Locate the cell with the specified text and output its (X, Y) center coordinate. 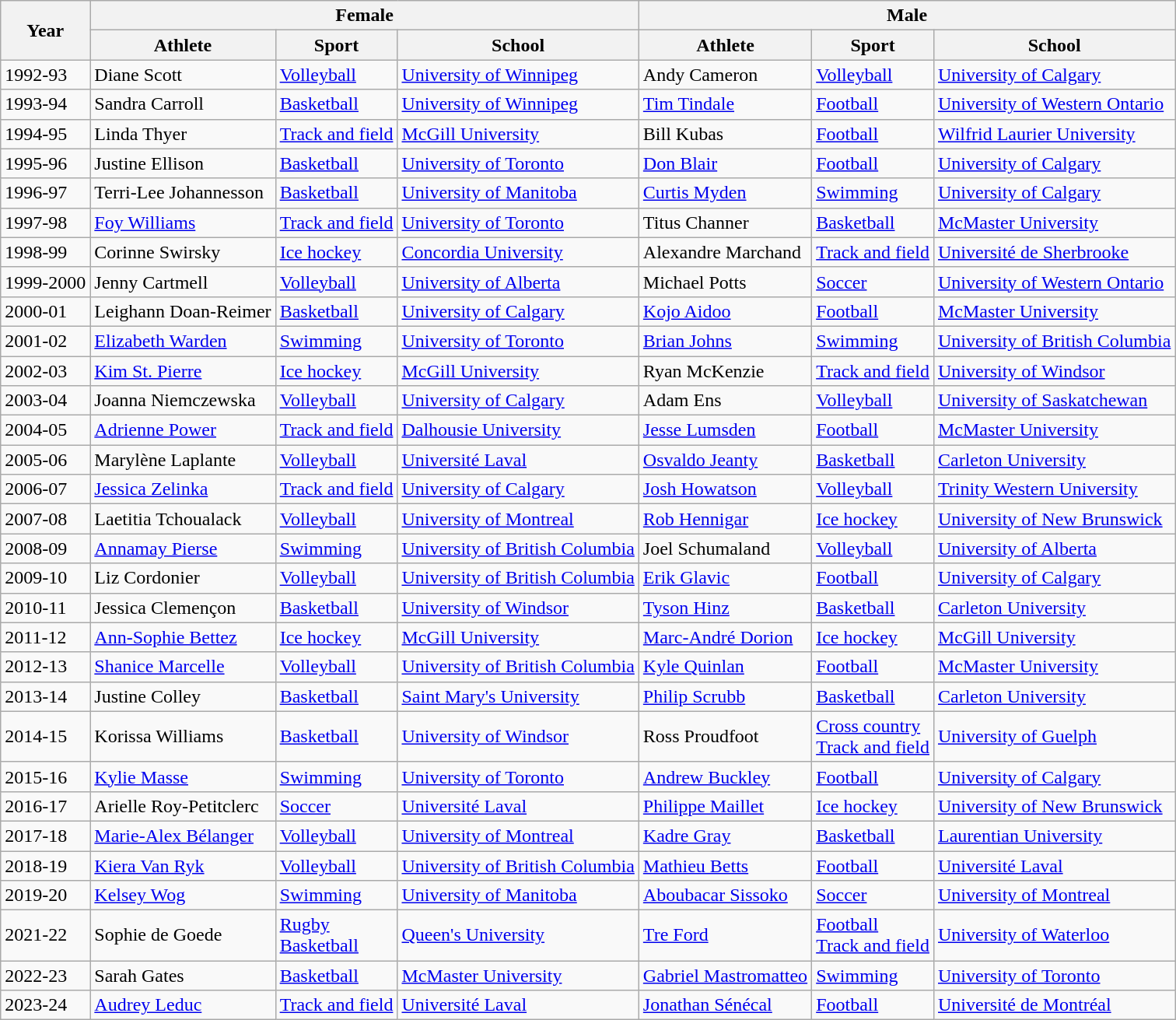
Marylène Laplante (183, 460)
1998-99 (45, 252)
Dalhousie University (518, 430)
Gabriel Mastromatteo (725, 976)
Kyle Quinlan (725, 667)
1995-96 (45, 163)
2011-12 (45, 637)
Adrienne Power (183, 430)
Concordia University (518, 252)
Mathieu Betts (725, 866)
Joanna Niemczewska (183, 401)
FootballTrack and field (873, 935)
Jenny Cartmell (183, 282)
2012-13 (45, 667)
2019-20 (45, 896)
Tre Ford (725, 935)
Kim St. Pierre (183, 371)
Linda Thyer (183, 134)
2009-10 (45, 578)
1994-95 (45, 134)
Male (907, 16)
2001-02 (45, 341)
2005-06 (45, 460)
2000-01 (45, 311)
Philippe Maillet (725, 806)
1993-94 (45, 104)
2002-03 (45, 371)
Marie-Alex Bélanger (183, 836)
Curtis Myden (725, 193)
Saint Mary's University (518, 696)
Shanice Marcelle (183, 667)
2013-14 (45, 696)
Diane Scott (183, 75)
Arielle Roy-Petitclerc (183, 806)
2006-07 (45, 489)
Wilfrid Laurier University (1054, 134)
Andy Cameron (725, 75)
2023-24 (45, 1005)
1996-97 (45, 193)
Jesse Lumsden (725, 430)
1992-93 (45, 75)
Titus Channer (725, 223)
2003-04 (45, 401)
Cross countryTrack and field (873, 736)
2021-22 (45, 935)
Joel Schumaland (725, 549)
2014-15 (45, 736)
Leighann Doan-Reimer (183, 311)
Philip Scrubb (725, 696)
Marc-André Dorion (725, 637)
Jessica Zelinka (183, 489)
2004-05 (45, 430)
2015-16 (45, 776)
Year (45, 30)
Korissa Williams (183, 736)
Kylie Masse (183, 776)
Justine Colley (183, 696)
Kiera Van Ryk (183, 866)
Sophie de Goede (183, 935)
Michael Potts (725, 282)
Tim Tindale (725, 104)
Alexandre Marchand (725, 252)
Tyson Hinz (725, 608)
2017-18 (45, 836)
2007-08 (45, 519)
Trinity Western University (1054, 489)
Elizabeth Warden (183, 341)
Audrey Leduc (183, 1005)
Kojo Aidoo (725, 311)
Foy Williams (183, 223)
2022-23 (45, 976)
Erik Glavic (725, 578)
Adam Ens (725, 401)
Rob Hennigar (725, 519)
Corinne Swirsky (183, 252)
University of Saskatchewan (1054, 401)
Kadre Gray (725, 836)
Ann-Sophie Bettez (183, 637)
Queen's University (518, 935)
Sandra Carroll (183, 104)
Ryan McKenzie (725, 371)
Andrew Buckley (725, 776)
Jonathan Sénécal (725, 1005)
Brian Johns (725, 341)
Bill Kubas (725, 134)
2018-19 (45, 866)
Kelsey Wog (183, 896)
University of Guelph (1054, 736)
Osvaldo Jeanty (725, 460)
Don Blair (725, 163)
Annamay Pierse (183, 549)
2010-11 (45, 608)
Université de Sherbrooke (1054, 252)
Sarah Gates (183, 976)
Université de Montréal (1054, 1005)
Laurentian University (1054, 836)
Ross Proudfoot (725, 736)
1999-2000 (45, 282)
Terri-Lee Johannesson (183, 193)
Laetitia Tchoualack (183, 519)
Justine Ellison (183, 163)
RugbyBasketball (336, 935)
1997-98 (45, 223)
2016-17 (45, 806)
Female (365, 16)
2008-09 (45, 549)
Liz Cordonier (183, 578)
Aboubacar Sissoko (725, 896)
Jessica Clemençon (183, 608)
University of Waterloo (1054, 935)
Josh Howatson (725, 489)
